Search for the cell housing the specified text and yield its [X, Y] center coordinate. 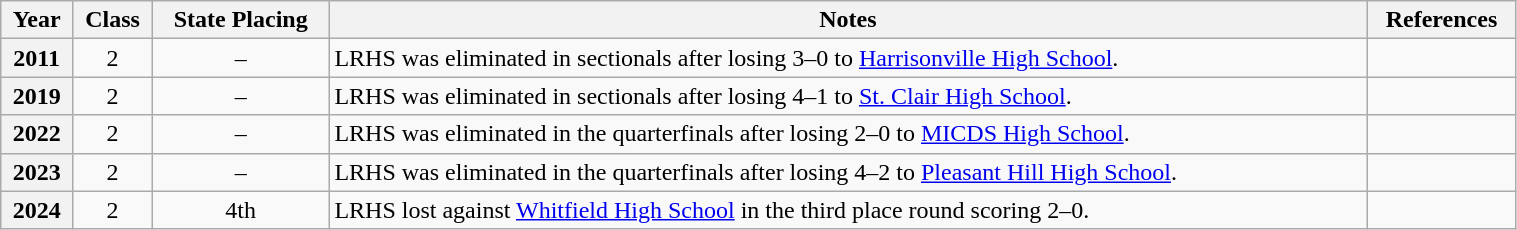
LRHS was eliminated in sectionals after losing 3–0 to Harrisonville High School. [848, 58]
2022 [37, 134]
2024 [37, 210]
State Placing [241, 20]
Class [113, 20]
4th [241, 210]
Notes [848, 20]
2023 [37, 172]
2019 [37, 96]
LRHS was eliminated in the quarterfinals after losing 4–2 to Pleasant Hill High School. [848, 172]
2011 [37, 58]
Year [37, 20]
LRHS was eliminated in sectionals after losing 4–1 to St. Clair High School. [848, 96]
LRHS was eliminated in the quarterfinals after losing 2–0 to MICDS High School. [848, 134]
References [1442, 20]
LRHS lost against Whitfield High School in the third place round scoring 2–0. [848, 210]
